Identify which cell holds the provided text, then report its [x, y] central coordinate. 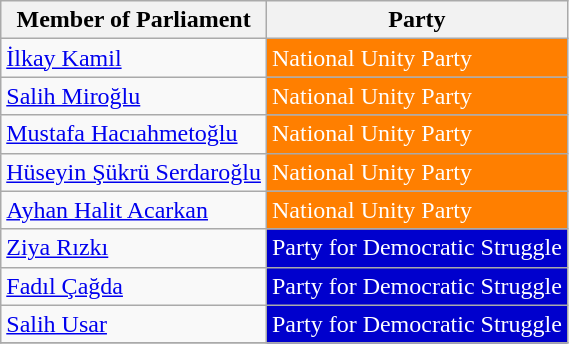
Ayhan Halit Acarkan [134, 210]
Ziya Rızkı [134, 248]
İlkay Kamil [134, 58]
Salih Miroğlu [134, 96]
Party [416, 20]
Salih Usar [134, 324]
Mustafa Hacıahmetoğlu [134, 134]
Fadıl Çağda [134, 286]
Hüseyin Şükrü Serdaroğlu [134, 172]
Member of Parliament [134, 20]
